Provide the (X, Y) coordinate of the cell's center where the given text is located.  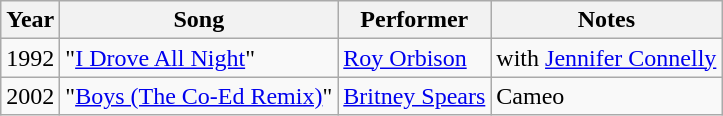
Notes (606, 20)
Britney Spears (414, 96)
"I Drove All Night" (199, 58)
Cameo (606, 96)
Song (199, 20)
"Boys (The Co-Ed Remix)" (199, 96)
1992 (30, 58)
Roy Orbison (414, 58)
2002 (30, 96)
Performer (414, 20)
with Jennifer Connelly (606, 58)
Year (30, 20)
